For the text-containing cell, return its midpoint in [X, Y] coordinate format. 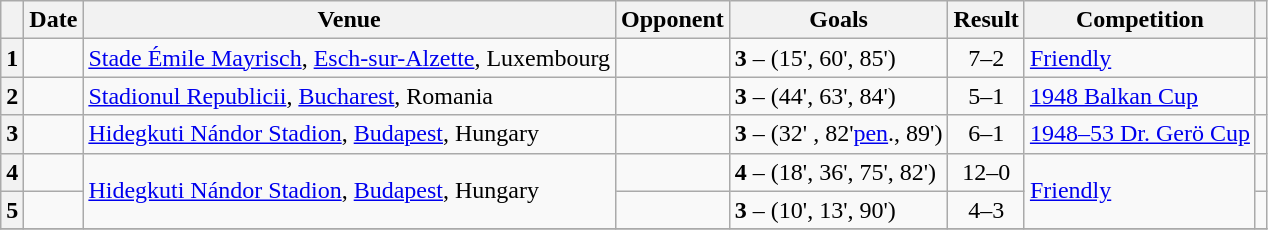
Stadionul Republicii, Bucharest, Romania [350, 96]
4 [12, 172]
Date [54, 20]
12–0 [986, 172]
Venue [350, 20]
2 [12, 96]
6–1 [986, 134]
Result [986, 20]
3 – (32' , 82'pen., 89') [838, 134]
Competition [1140, 20]
3 – (44', 63', 84') [838, 96]
Stade Émile Mayrisch, Esch-sur-Alzette, Luxembourg [350, 58]
4 – (18', 36', 75', 82') [838, 172]
Goals [838, 20]
3 [12, 134]
1948–53 Dr. Gerö Cup [1140, 134]
3 – (10', 13', 90') [838, 210]
4–3 [986, 210]
3 – (15', 60', 85') [838, 58]
7–2 [986, 58]
5 [12, 210]
Opponent [673, 20]
5–1 [986, 96]
1 [12, 58]
1948 Balkan Cup [1140, 96]
